Determine the (x, y) coordinate at the center of the cell enclosing the given text.  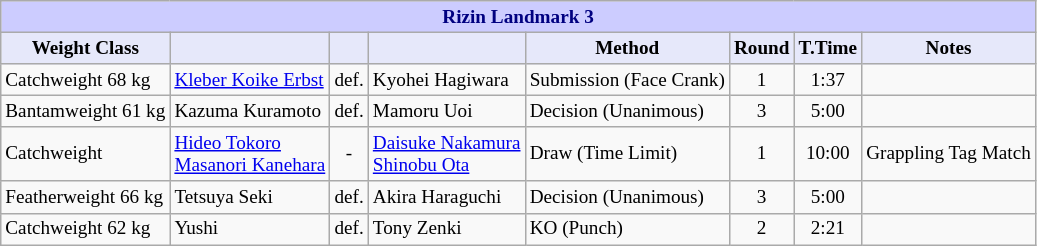
Catchweight (86, 154)
Grappling Tag Match (949, 154)
Tony Zenki (446, 229)
10:00 (828, 154)
Method (627, 48)
Draw (Time Limit) (627, 154)
1:37 (828, 80)
Kleber Koike Erbst (250, 80)
Yushi (250, 229)
Kyohei Hagiwara (446, 80)
Rizin Landmark 3 (518, 17)
Weight Class (86, 48)
Round (762, 48)
Akira Haraguchi (446, 197)
Kazuma Kuramoto (250, 111)
Submission (Face Crank) (627, 80)
Notes (949, 48)
Hideo Tokoro Masanori Kanehara (250, 154)
Mamoru Uoi (446, 111)
- (349, 154)
Featherweight 66 kg (86, 197)
Daisuke Nakamura Shinobu Ota (446, 154)
KO (Punch) (627, 229)
Tetsuya Seki (250, 197)
Catchweight 68 kg (86, 80)
Bantamweight 61 kg (86, 111)
T.Time (828, 48)
2:21 (828, 229)
2 (762, 229)
Catchweight 62 kg (86, 229)
